Capture the cell that displays the provided text and extract its [x, y] central coordinate. 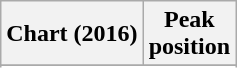
Peakposition [189, 34]
Chart (2016) [72, 34]
